For the text-containing cell, return its midpoint in [x, y] coordinate format. 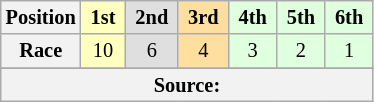
Source: [187, 85]
1st [104, 17]
2 [301, 51]
3 [253, 51]
2nd [152, 17]
5th [301, 17]
4th [253, 17]
Position [41, 17]
Race [41, 51]
10 [104, 51]
4 [203, 51]
6 [152, 51]
1 [349, 51]
6th [349, 17]
3rd [203, 17]
